Pinpoint the cell where the given text exists, returning its (x, y) midpoint coordinate. 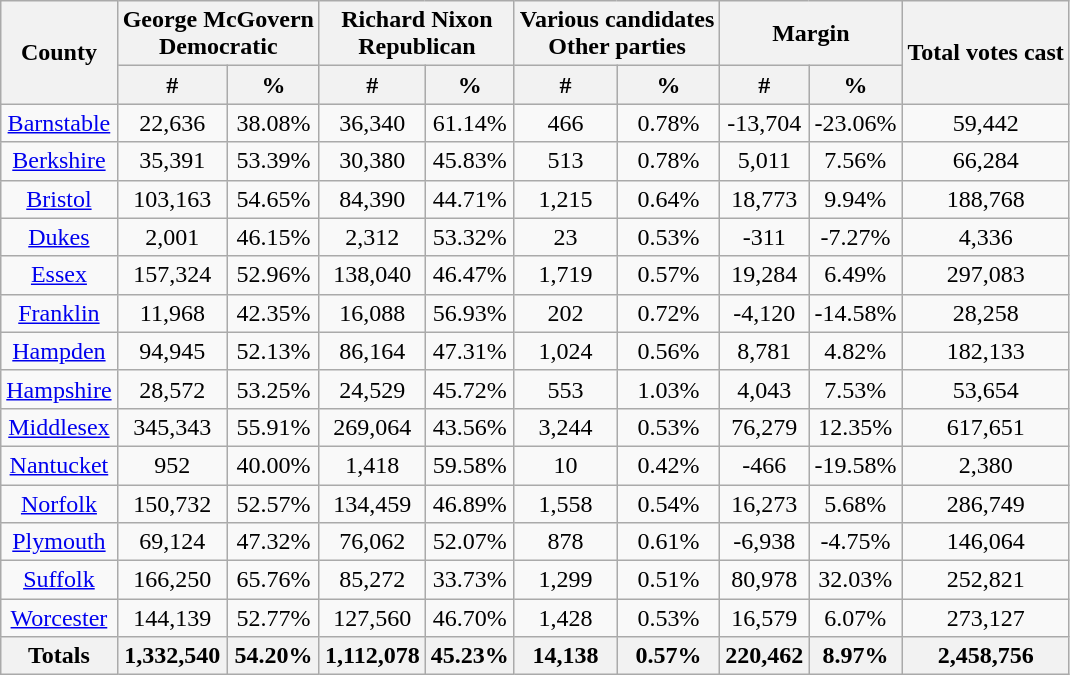
Middlesex (59, 427)
1,332,540 (172, 656)
3,244 (566, 427)
1,215 (566, 199)
84,390 (372, 199)
52.57% (274, 503)
Totals (59, 656)
144,139 (172, 618)
Nantucket (59, 465)
6.07% (856, 618)
-6,938 (764, 542)
0.54% (668, 503)
9.94% (856, 199)
80,978 (764, 580)
32.03% (856, 580)
46.47% (470, 275)
553 (566, 389)
28,572 (172, 389)
0.51% (668, 580)
23 (566, 237)
Hampden (59, 351)
2,001 (172, 237)
4,043 (764, 389)
38.08% (274, 123)
86,164 (372, 351)
8.97% (856, 656)
8,781 (764, 351)
6.49% (856, 275)
202 (566, 313)
45.72% (470, 389)
952 (172, 465)
45.23% (470, 656)
182,133 (986, 351)
Margin (811, 34)
2,312 (372, 237)
220,462 (764, 656)
69,124 (172, 542)
127,560 (372, 618)
46.70% (470, 618)
53.32% (470, 237)
273,127 (986, 618)
138,040 (372, 275)
-311 (764, 237)
1,719 (566, 275)
22,636 (172, 123)
157,324 (172, 275)
7.53% (856, 389)
Dukes (59, 237)
Various candidatesOther parties (617, 34)
59.58% (470, 465)
Berkshire (59, 161)
Bristol (59, 199)
46.89% (470, 503)
252,821 (986, 580)
1,428 (566, 618)
52.77% (274, 618)
0.61% (668, 542)
53.25% (274, 389)
297,083 (986, 275)
878 (566, 542)
-13,704 (764, 123)
40.00% (274, 465)
166,250 (172, 580)
53,654 (986, 389)
24,529 (372, 389)
1,112,078 (372, 656)
85,272 (372, 580)
2,380 (986, 465)
Hampshire (59, 389)
-466 (764, 465)
County (59, 52)
Essex (59, 275)
54.65% (274, 199)
4.82% (856, 351)
269,064 (372, 427)
1,558 (566, 503)
1,418 (372, 465)
16,579 (764, 618)
76,279 (764, 427)
54.20% (274, 656)
103,163 (172, 199)
59,442 (986, 123)
Franklin (59, 313)
47.31% (470, 351)
47.32% (274, 542)
Norfolk (59, 503)
Richard NixonRepublican (416, 34)
52.13% (274, 351)
George McGovernDemocratic (218, 34)
286,749 (986, 503)
52.96% (274, 275)
134,459 (372, 503)
1,299 (566, 580)
76,062 (372, 542)
42.35% (274, 313)
12.35% (856, 427)
10 (566, 465)
-4.75% (856, 542)
16,273 (764, 503)
0.56% (668, 351)
Plymouth (59, 542)
Total votes cast (986, 52)
11,968 (172, 313)
52.07% (470, 542)
14,138 (566, 656)
55.91% (274, 427)
44.71% (470, 199)
36,340 (372, 123)
5,011 (764, 161)
0.64% (668, 199)
-23.06% (856, 123)
Suffolk (59, 580)
33.73% (470, 580)
2,458,756 (986, 656)
7.56% (856, 161)
-14.58% (856, 313)
45.83% (470, 161)
43.56% (470, 427)
61.14% (470, 123)
617,651 (986, 427)
35,391 (172, 161)
4,336 (986, 237)
94,945 (172, 351)
466 (566, 123)
65.76% (274, 580)
Barnstable (59, 123)
53.39% (274, 161)
188,768 (986, 199)
0.42% (668, 465)
19,284 (764, 275)
28,258 (986, 313)
16,088 (372, 313)
-7.27% (856, 237)
66,284 (986, 161)
1,024 (566, 351)
46.15% (274, 237)
-19.58% (856, 465)
345,343 (172, 427)
1.03% (668, 389)
56.93% (470, 313)
18,773 (764, 199)
Worcester (59, 618)
150,732 (172, 503)
30,380 (372, 161)
-4,120 (764, 313)
513 (566, 161)
146,064 (986, 542)
0.72% (668, 313)
5.68% (856, 503)
